Detect which cell encompasses the target text, then output its (x, y) center coordinate. 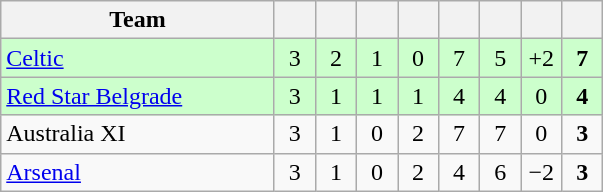
6 (500, 172)
Team (138, 20)
Red Star Belgrade (138, 96)
Australia XI (138, 134)
Celtic (138, 58)
5 (500, 58)
Arsenal (138, 172)
+2 (542, 58)
−2 (542, 172)
